Scan for the cell matching the given text and deliver its (x, y) coordinate at center. 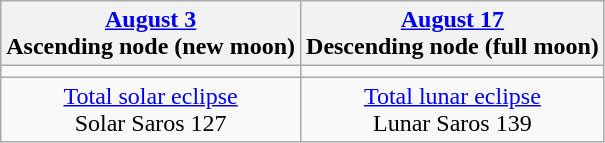
August 17Descending node (full moon) (453, 34)
Total solar eclipseSolar Saros 127 (151, 110)
August 3Ascending node (new moon) (151, 34)
Total lunar eclipseLunar Saros 139 (453, 110)
